Scan for the cell matching the given text and deliver its (X, Y) coordinate at center. 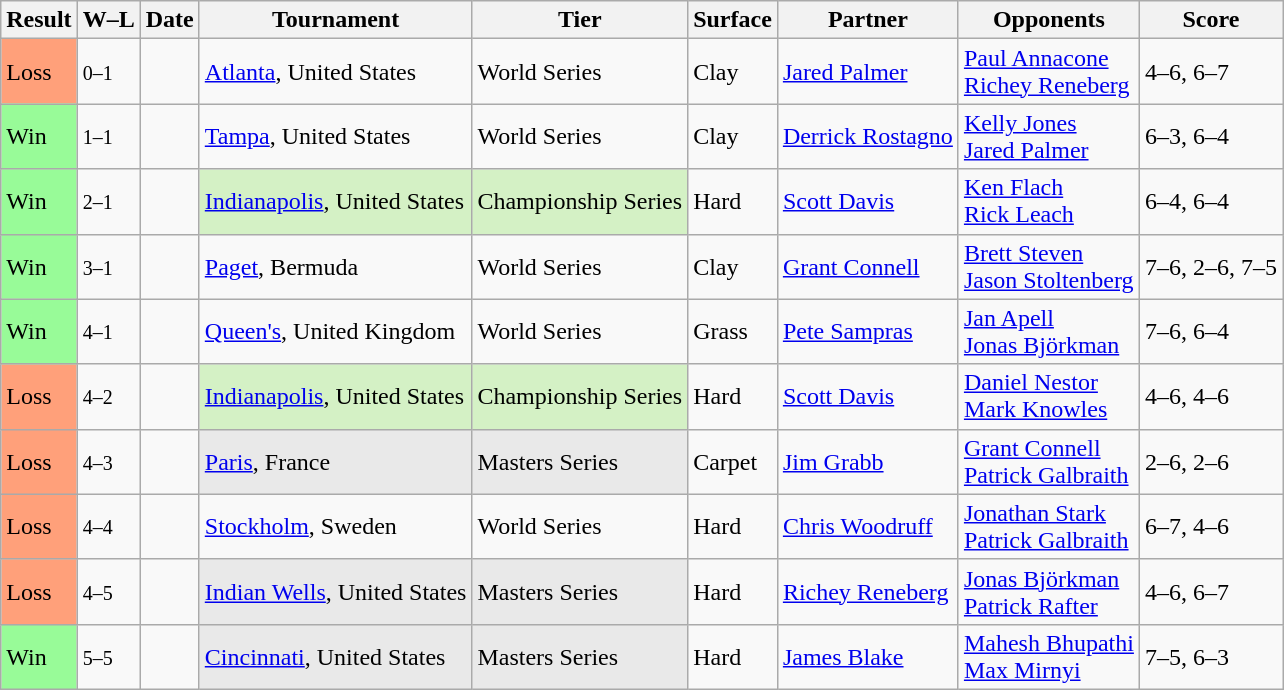
6–4, 6–4 (1210, 202)
W–L (108, 20)
Kelly Jones Jared Palmer (1048, 136)
James Blake (868, 656)
Jonathan Stark Patrick Galbraith (1048, 526)
4–1 (108, 332)
Atlanta, United States (336, 72)
Daniel Nestor Mark Knowles (1048, 396)
Paris, France (336, 462)
Jonas Björkman Patrick Rafter (1048, 592)
0–1 (108, 72)
6–3, 6–4 (1210, 136)
Opponents (1048, 20)
4–2 (108, 396)
2–6, 2–6 (1210, 462)
4–5 (108, 592)
4–6, 4–6 (1210, 396)
Paul Annacone Richey Reneberg (1048, 72)
Partner (868, 20)
Richey Reneberg (868, 592)
Jared Palmer (868, 72)
1–1 (108, 136)
Jan Apell Jonas Björkman (1048, 332)
Score (1210, 20)
Grant Connell Patrick Galbraith (1048, 462)
4–4 (108, 526)
7–6, 6–4 (1210, 332)
Cincinnati, United States (336, 656)
Brett Steven Jason Stoltenberg (1048, 266)
7–5, 6–3 (1210, 656)
Result (39, 20)
Carpet (733, 462)
Date (170, 20)
5–5 (108, 656)
Mahesh Bhupathi Max Mirnyi (1048, 656)
2–1 (108, 202)
Tier (580, 20)
Pete Sampras (868, 332)
Surface (733, 20)
Tampa, United States (336, 136)
6–7, 4–6 (1210, 526)
Jim Grabb (868, 462)
Queen's, United Kingdom (336, 332)
Indian Wells, United States (336, 592)
7–6, 2–6, 7–5 (1210, 266)
Tournament (336, 20)
3–1 (108, 266)
Stockholm, Sweden (336, 526)
Derrick Rostagno (868, 136)
Grass (733, 332)
Ken Flach Rick Leach (1048, 202)
Chris Woodruff (868, 526)
Paget, Bermuda (336, 266)
4–3 (108, 462)
Grant Connell (868, 266)
